Output the (X, Y) coordinate of the center of the cell containing the given text.  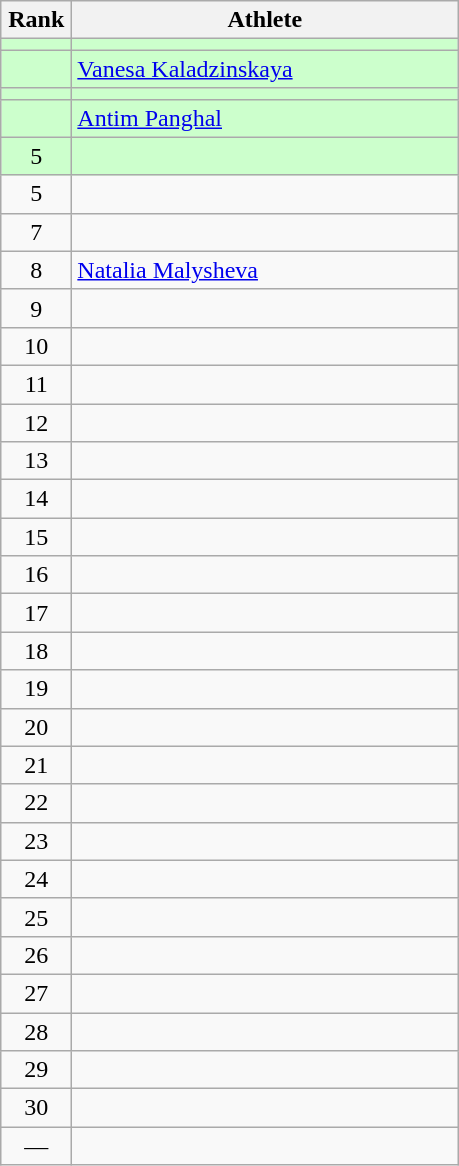
8 (36, 270)
16 (36, 575)
21 (36, 765)
Rank (36, 20)
23 (36, 841)
27 (36, 993)
— (36, 1146)
22 (36, 803)
7 (36, 232)
14 (36, 499)
29 (36, 1070)
Vanesa Kaladzinskaya (265, 69)
Antim Panghal (265, 118)
26 (36, 955)
9 (36, 308)
13 (36, 461)
19 (36, 689)
30 (36, 1108)
25 (36, 917)
10 (36, 346)
15 (36, 537)
12 (36, 423)
18 (36, 651)
24 (36, 879)
17 (36, 613)
11 (36, 384)
Athlete (265, 20)
20 (36, 727)
28 (36, 1031)
Natalia Malysheva (265, 270)
